Scan for the cell matching the given text and deliver its [X, Y] coordinate at center. 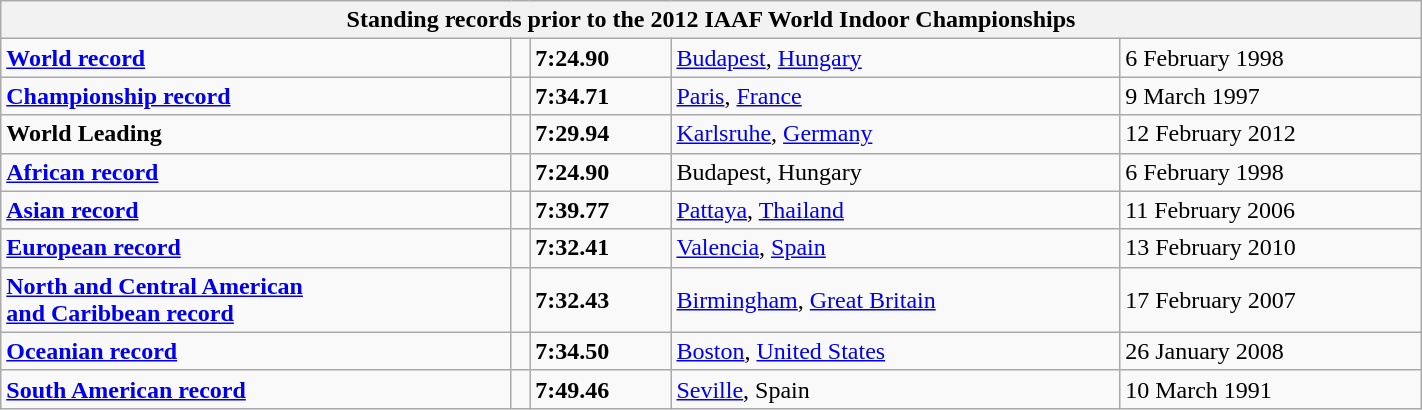
10 March 1991 [1271, 389]
7:32.43 [600, 300]
Pattaya, Thailand [896, 210]
Birmingham, Great Britain [896, 300]
Oceanian record [256, 351]
African record [256, 172]
7:29.94 [600, 134]
Valencia, Spain [896, 248]
12 February 2012 [1271, 134]
South American record [256, 389]
World Leading [256, 134]
13 February 2010 [1271, 248]
Asian record [256, 210]
North and Central American and Caribbean record [256, 300]
7:39.77 [600, 210]
7:34.71 [600, 96]
Karlsruhe, Germany [896, 134]
26 January 2008 [1271, 351]
17 February 2007 [1271, 300]
7:49.46 [600, 389]
Championship record [256, 96]
Paris, France [896, 96]
7:32.41 [600, 248]
European record [256, 248]
Seville, Spain [896, 389]
11 February 2006 [1271, 210]
World record [256, 58]
Boston, United States [896, 351]
9 March 1997 [1271, 96]
7:34.50 [600, 351]
Standing records prior to the 2012 IAAF World Indoor Championships [711, 20]
